Find where the given text appears and provide that cell's center as [X, Y] coordinate. 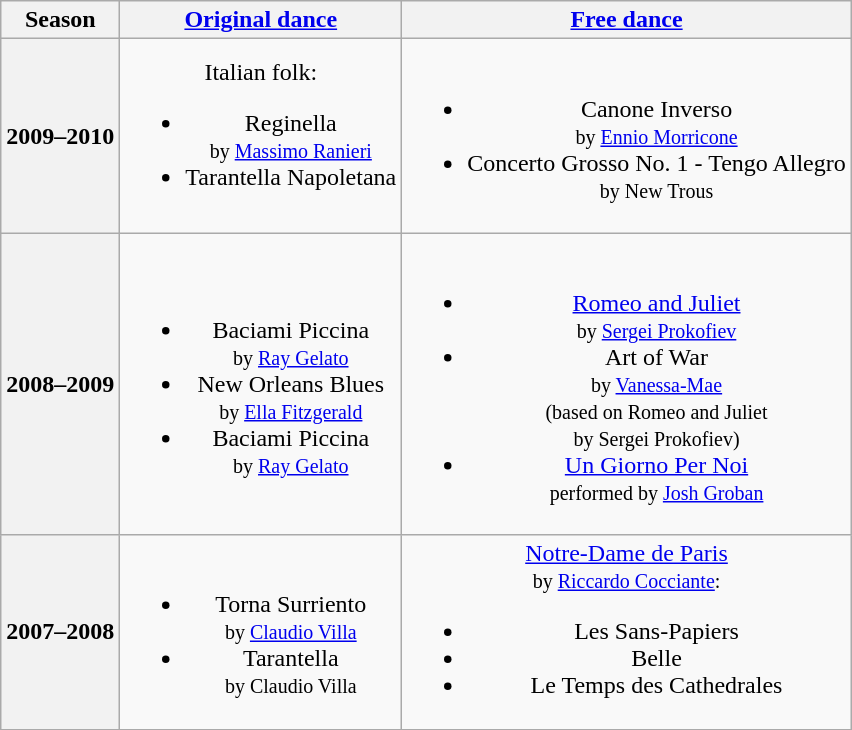
Italian folk:Reginella by Massimo Ranieri Tarantella Napoletana [261, 136]
Canone Inverso by Ennio Morricone Concerto Grosso No. 1 - Tengo Allegro by New Trous [627, 136]
2008–2009 [60, 384]
Original dance [261, 20]
Notre-Dame de Paris by Riccardo Cocciante: Les Sans-PapiersBelleLe Temps des Cathedrales [627, 632]
2007–2008 [60, 632]
Baciami Piccina by Ray Gelato New Orleans Blues by Ella Fitzgerald Baciami Piccina by Ray Gelato [261, 384]
Season [60, 20]
2009–2010 [60, 136]
Torna Surriento by Claudio Villa Tarantella by Claudio Villa [261, 632]
Free dance [627, 20]
